Detect which cell encompasses the target text, then output its [X, Y] center coordinate. 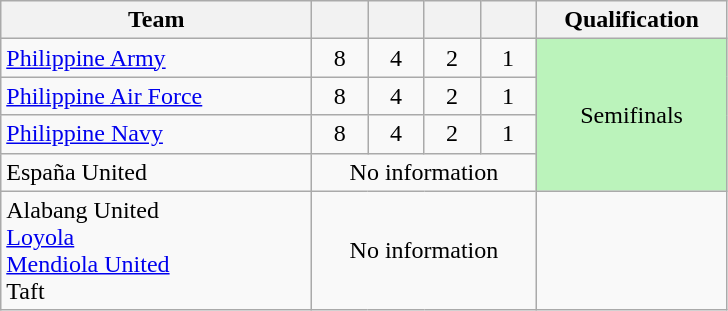
Philippine Navy [156, 134]
Qualification [632, 20]
Alabang UnitedLoyolaMendiola UnitedTaft [156, 250]
Philippine Air Force [156, 96]
Team [156, 20]
Philippine Army [156, 58]
Semifinals [632, 115]
España United [156, 172]
